Return the [x, y] coordinate for the center point of the cell that contains the specified text.  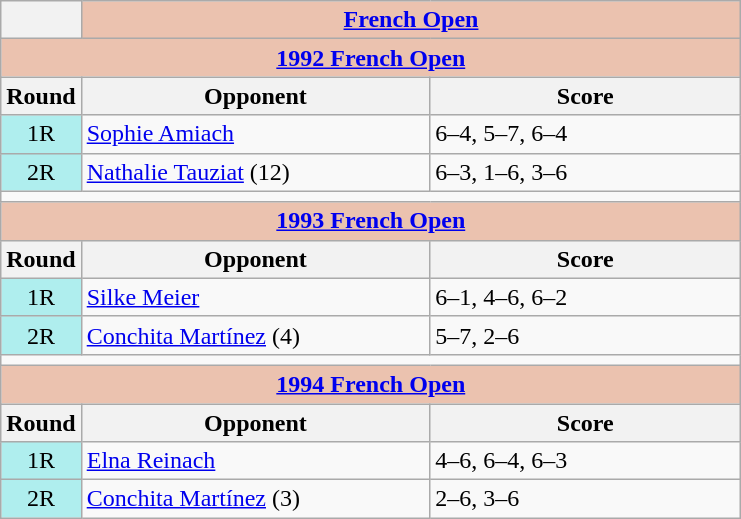
Nathalie Tauziat (12) [256, 172]
5–7, 2–6 [586, 335]
1994 French Open [371, 384]
6–1, 4–6, 6–2 [586, 297]
Silke Meier [256, 297]
Sophie Amiach [256, 134]
Conchita Martínez (4) [256, 335]
1993 French Open [371, 221]
Conchita Martínez (3) [256, 499]
Elna Reinach [256, 461]
1992 French Open [371, 58]
6–4, 5–7, 6–4 [586, 134]
2–6, 3–6 [586, 499]
4–6, 6–4, 6–3 [586, 461]
6–3, 1–6, 3–6 [586, 172]
French Open [411, 20]
